Return the [x, y] coordinate for the center point of the cell that contains the specified text.  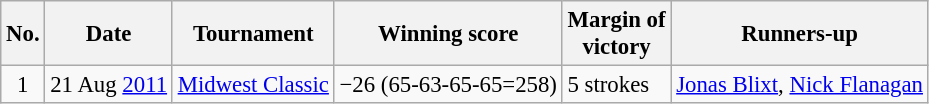
No. [23, 34]
Jonas Blixt, Nick Flanagan [800, 85]
−26 (65-63-65-65=258) [448, 85]
1 [23, 85]
5 strokes [616, 85]
Date [108, 34]
Midwest Classic [253, 85]
21 Aug 2011 [108, 85]
Tournament [253, 34]
Runners-up [800, 34]
Margin ofvictory [616, 34]
Winning score [448, 34]
